Capture the cell that displays the provided text and extract its [X, Y] central coordinate. 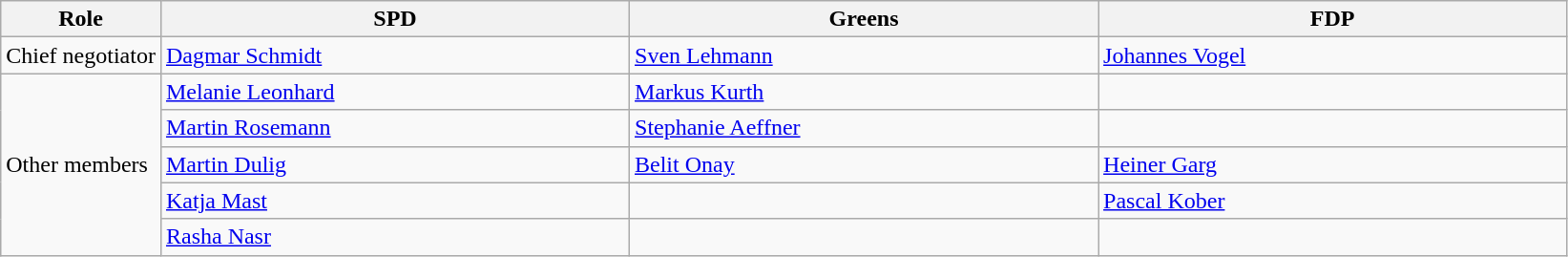
Johannes Vogel [1332, 55]
Martin Dulig [395, 164]
Chief negotiator [81, 55]
Katja Mast [395, 201]
Rasha Nasr [395, 237]
Other members [81, 164]
Martin Rosemann [395, 128]
Markus Kurth [865, 92]
Dagmar Schmidt [395, 55]
Sven Lehmann [865, 55]
Stephanie Aeffner [865, 128]
Belit Onay [865, 164]
FDP [1332, 19]
Role [81, 19]
Melanie Leonhard [395, 92]
Greens [865, 19]
Heiner Garg [1332, 164]
SPD [395, 19]
Pascal Kober [1332, 201]
